Determine the (x, y) coordinate at the center of the cell enclosing the given text.  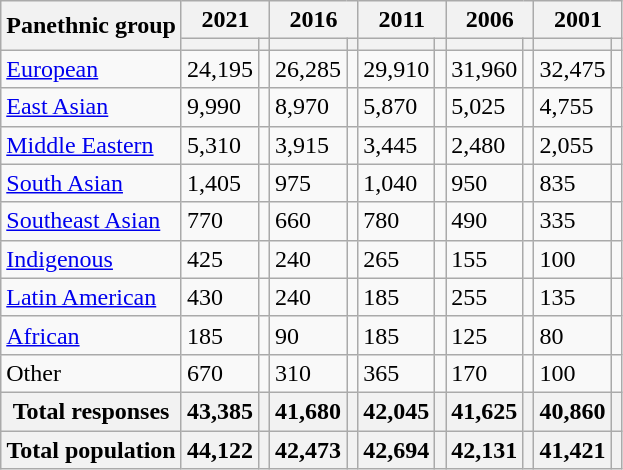
42,473 (308, 449)
310 (308, 373)
2,480 (484, 145)
425 (220, 259)
255 (484, 297)
780 (396, 221)
40,860 (572, 411)
1,040 (396, 183)
Total population (92, 449)
Middle Eastern (92, 145)
43,385 (220, 411)
2021 (225, 20)
155 (484, 259)
770 (220, 221)
1,405 (220, 183)
31,960 (484, 69)
430 (220, 297)
3,445 (396, 145)
2006 (490, 20)
29,910 (396, 69)
Total responses (92, 411)
8,970 (308, 107)
2011 (402, 20)
265 (396, 259)
East Asian (92, 107)
African (92, 335)
South Asian (92, 183)
2,055 (572, 145)
2001 (578, 20)
365 (396, 373)
335 (572, 221)
135 (572, 297)
170 (484, 373)
80 (572, 335)
41,421 (572, 449)
2016 (314, 20)
42,694 (396, 449)
5,025 (484, 107)
Latin American (92, 297)
9,990 (220, 107)
Panethnic group (92, 26)
41,680 (308, 411)
660 (308, 221)
26,285 (308, 69)
European (92, 69)
670 (220, 373)
44,122 (220, 449)
42,131 (484, 449)
835 (572, 183)
42,045 (396, 411)
975 (308, 183)
950 (484, 183)
24,195 (220, 69)
125 (484, 335)
5,870 (396, 107)
Southeast Asian (92, 221)
3,915 (308, 145)
90 (308, 335)
32,475 (572, 69)
490 (484, 221)
4,755 (572, 107)
41,625 (484, 411)
5,310 (220, 145)
Other (92, 373)
Indigenous (92, 259)
